Return (X, Y) of the center of cell containing provided text 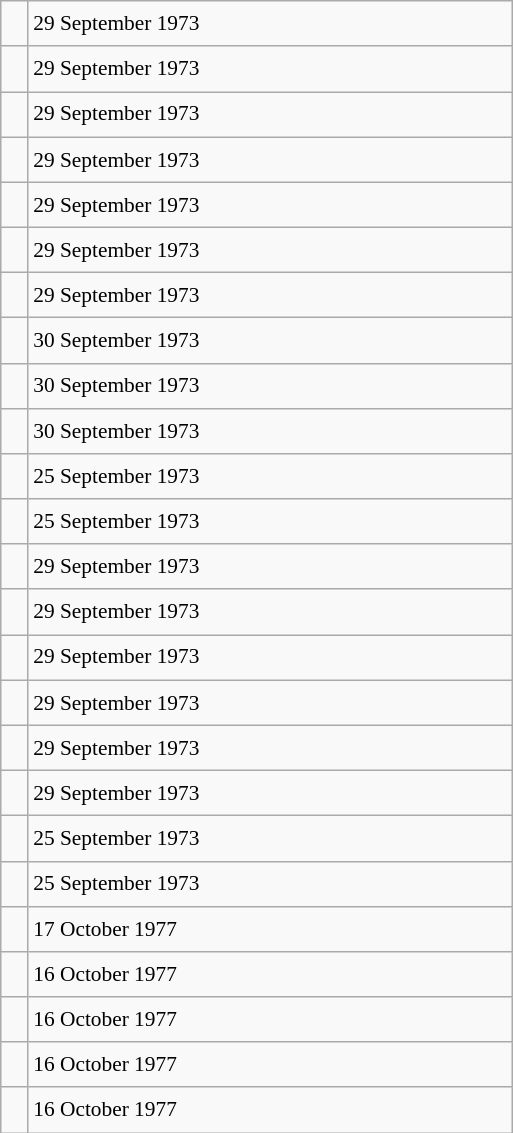
17 October 1977 (270, 928)
